Pinpoint the cell where the given text exists, returning its (X, Y) midpoint coordinate. 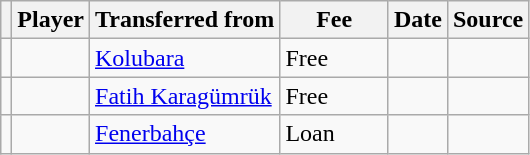
Source (488, 20)
Fatih Karagümrük (185, 96)
Loan (334, 134)
Fenerbahçe (185, 134)
Fee (334, 20)
Kolubara (185, 58)
Date (418, 20)
Player (51, 20)
Transferred from (185, 20)
